For the text-containing cell, return its midpoint in (x, y) coordinate format. 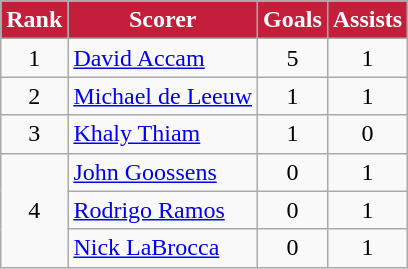
John Goossens (163, 172)
5 (293, 58)
Rodrigo Ramos (163, 210)
3 (34, 134)
Assists (367, 20)
Khaly Thiam (163, 134)
Goals (293, 20)
David Accam (163, 58)
2 (34, 96)
Nick LaBrocca (163, 248)
4 (34, 210)
Scorer (163, 20)
Rank (34, 20)
Michael de Leeuw (163, 96)
